Extract the [x, y] coordinate from the center of the cell holding the provided text.  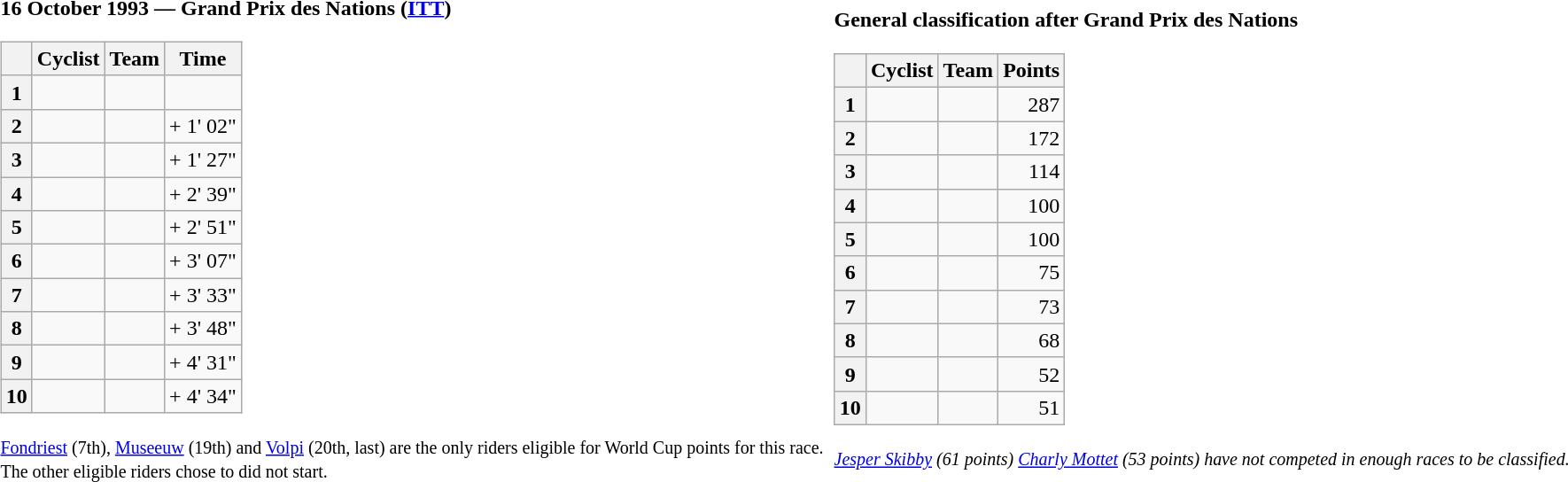
+ 4' 31" [204, 362]
287 [1031, 105]
51 [1031, 408]
+ 1' 27" [204, 159]
52 [1031, 374]
+ 3' 07" [204, 261]
+ 3' 33" [204, 295]
Time [204, 58]
75 [1031, 273]
68 [1031, 340]
Points [1031, 71]
+ 4' 34" [204, 396]
73 [1031, 307]
+ 2' 51" [204, 228]
114 [1031, 172]
172 [1031, 138]
+ 3' 48" [204, 329]
+ 2' 39" [204, 194]
+ 1' 02" [204, 126]
